Provide the [X, Y] coordinate of the cell's center where the given text is located.  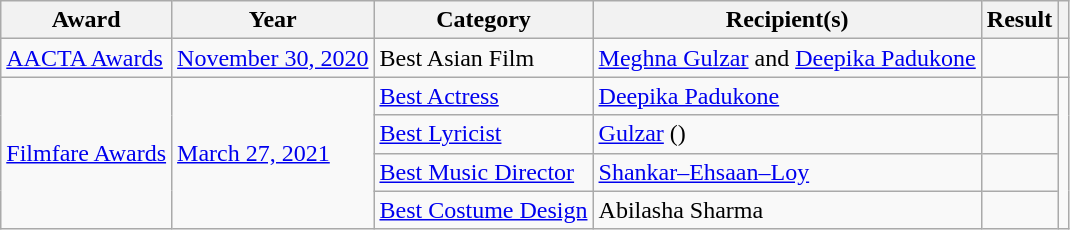
Category [484, 20]
Filmfare Awards [86, 153]
Deepika Padukone [787, 96]
Best Lyricist [484, 134]
AACTA Awards [86, 58]
Year [273, 20]
Best Actress [484, 96]
Shankar–Ehsaan–Loy [787, 172]
Meghna Gulzar and Deepika Padukone [787, 58]
November 30, 2020 [273, 58]
Recipient(s) [787, 20]
Best Music Director [484, 172]
Gulzar () [787, 134]
Best Asian Film [484, 58]
Abilasha Sharma [787, 210]
Best Costume Design [484, 210]
Result [1019, 20]
Award [86, 20]
March 27, 2021 [273, 153]
